For the text-containing cell, return its midpoint in (x, y) coordinate format. 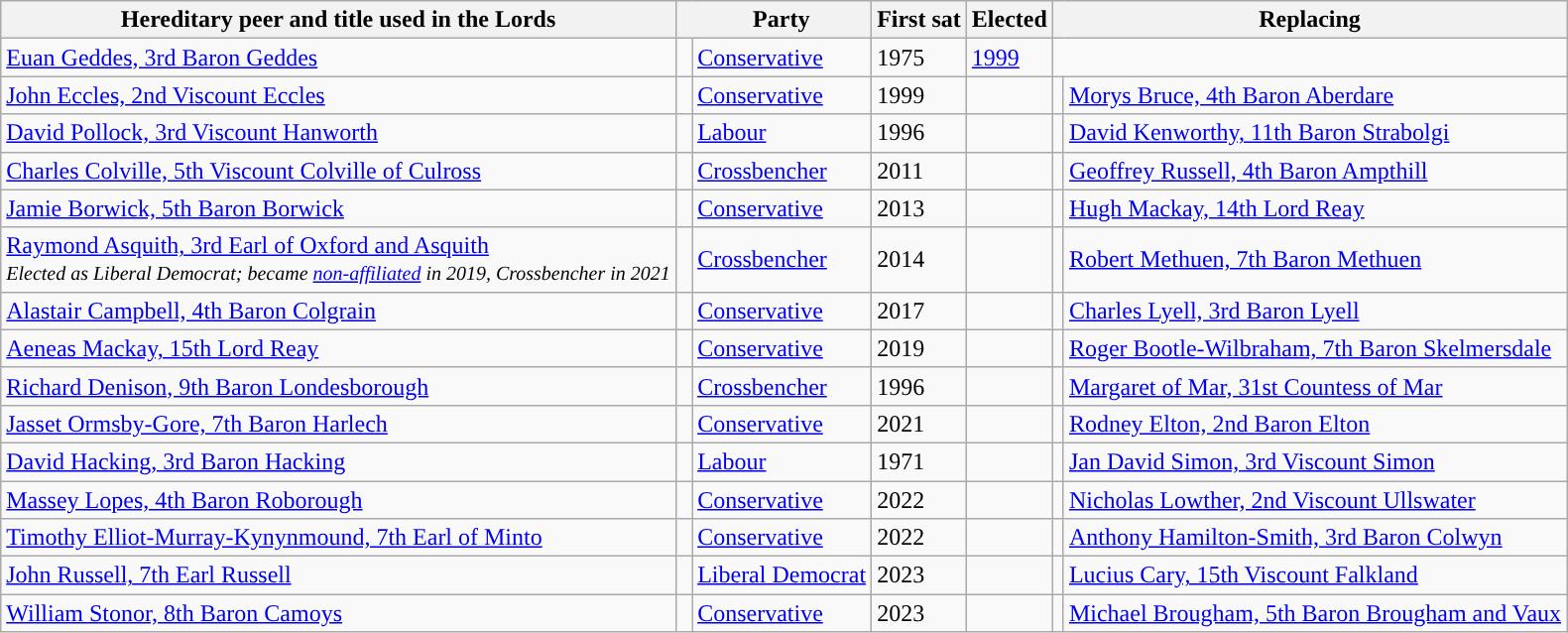
Nicholas Lowther, 2nd Viscount Ullswater (1315, 499)
Liberal Democrat (782, 575)
Jamie Borwick, 5th Baron Borwick (339, 208)
William Stonor, 8th Baron Camoys (339, 613)
Hugh Mackay, 14th Lord Reay (1315, 208)
Roger Bootle-Wilbraham, 7th Baron Skelmersdale (1315, 348)
1975 (919, 58)
Raymond Asquith, 3rd Earl of Oxford and AsquithElected as Liberal Democrat; became non-affiliated in 2019, Crossbencher in 2021 (339, 260)
Morys Bruce, 4th Baron Aberdare (1315, 95)
2011 (919, 171)
Replacing (1309, 20)
2013 (919, 208)
David Kenworthy, 11th Baron Strabolgi (1315, 133)
Lucius Cary, 15th Viscount Falkland (1315, 575)
Timothy Elliot-Murray-Kynynmound, 7th Earl of Minto (339, 538)
2014 (919, 260)
Massey Lopes, 4th Baron Roborough (339, 499)
David Hacking, 3rd Baron Hacking (339, 461)
David Pollock, 3rd Viscount Hanworth (339, 133)
Jasset Ormsby-Gore, 7th Baron Harlech (339, 424)
2017 (919, 311)
John Eccles, 2nd Viscount Eccles (339, 95)
2021 (919, 424)
John Russell, 7th Earl Russell (339, 575)
First sat (919, 20)
Margaret of Mar, 31st Countess of Mar (1315, 386)
Rodney Elton, 2nd Baron Elton (1315, 424)
Party (782, 20)
Elected (1010, 20)
Robert Methuen, 7th Baron Methuen (1315, 260)
Richard Denison, 9th Baron Londesborough (339, 386)
Jan David Simon, 3rd Viscount Simon (1315, 461)
Geoffrey Russell, 4th Baron Ampthill (1315, 171)
Charles Lyell, 3rd Baron Lyell (1315, 311)
Aeneas Mackay, 15th Lord Reay (339, 348)
2019 (919, 348)
1971 (919, 461)
Hereditary peer and title used in the Lords (339, 20)
Alastair Campbell, 4th Baron Colgrain (339, 311)
Charles Colville, 5th Viscount Colville of Culross (339, 171)
Euan Geddes, 3rd Baron Geddes (339, 58)
Anthony Hamilton-Smith, 3rd Baron Colwyn (1315, 538)
Michael Brougham, 5th Baron Brougham and Vaux (1315, 613)
